From the cell containing the given text, extract its center point as (X, Y) coordinate. 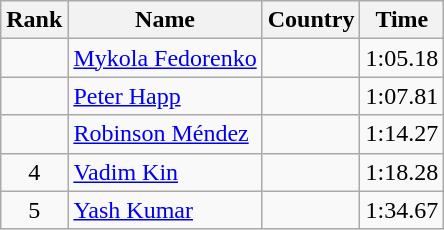
Country (311, 20)
Rank (34, 20)
1:14.27 (402, 134)
1:07.81 (402, 96)
Peter Happ (165, 96)
5 (34, 210)
Time (402, 20)
Name (165, 20)
1:05.18 (402, 58)
1:18.28 (402, 172)
Mykola Fedorenko (165, 58)
4 (34, 172)
Yash Kumar (165, 210)
1:34.67 (402, 210)
Vadim Kin (165, 172)
Robinson Méndez (165, 134)
